Capture the cell that displays the provided text and extract its [x, y] central coordinate. 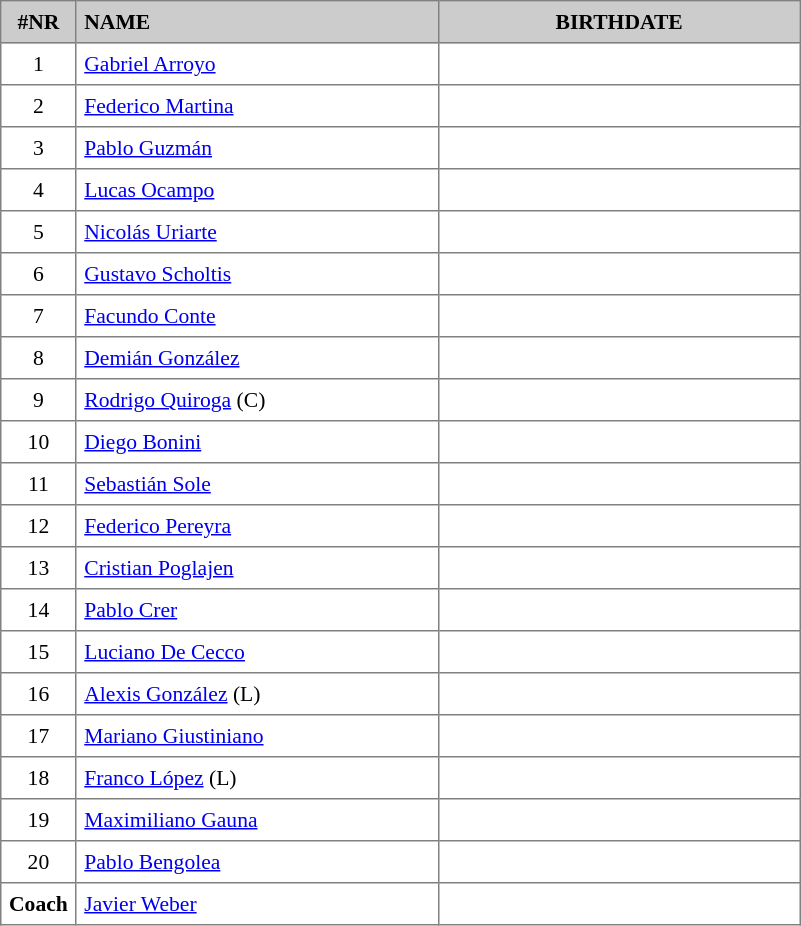
11 [38, 484]
BIRTHDATE [619, 22]
Sebastián Sole [257, 484]
Federico Martina [257, 106]
8 [38, 358]
Cristian Poglajen [257, 568]
15 [38, 652]
Lucas Ocampo [257, 190]
2 [38, 106]
7 [38, 316]
16 [38, 694]
Facundo Conte [257, 316]
6 [38, 274]
Nicolás Uriarte [257, 232]
Gabriel Arroyo [257, 64]
#NR [38, 22]
3 [38, 148]
19 [38, 820]
Coach [38, 904]
4 [38, 190]
10 [38, 442]
18 [38, 778]
Federico Pereyra [257, 526]
Luciano De Cecco [257, 652]
Javier Weber [257, 904]
Alexis González (L) [257, 694]
12 [38, 526]
Pablo Guzmán [257, 148]
Gustavo Scholtis [257, 274]
Maximiliano Gauna [257, 820]
1 [38, 64]
Diego Bonini [257, 442]
Mariano Giustiniano [257, 736]
NAME [257, 22]
5 [38, 232]
14 [38, 610]
Pablo Bengolea [257, 862]
9 [38, 400]
Rodrigo Quiroga (C) [257, 400]
Demián González [257, 358]
20 [38, 862]
13 [38, 568]
Pablo Crer [257, 610]
Franco López (L) [257, 778]
17 [38, 736]
